Search for the cell housing the specified text and yield its [x, y] center coordinate. 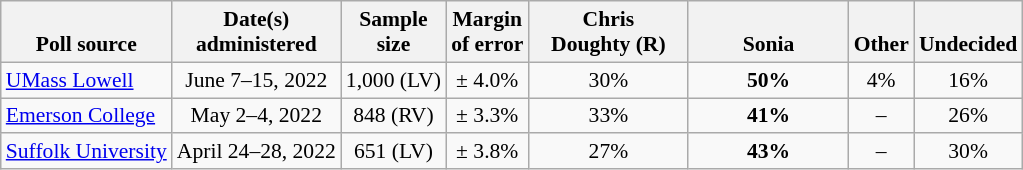
16% [968, 80]
Suffolk University [86, 152]
Marginof error [487, 32]
50% [768, 80]
Undecided [968, 32]
Poll source [86, 32]
Emerson College [86, 116]
1,000 (LV) [394, 80]
848 (RV) [394, 116]
± 4.0% [487, 80]
June 7–15, 2022 [256, 80]
± 3.3% [487, 116]
± 3.8% [487, 152]
Samplesize [394, 32]
33% [608, 116]
27% [608, 152]
4% [882, 80]
26% [968, 116]
Other [882, 32]
ChrisDoughty (R) [608, 32]
Sonia [768, 32]
41% [768, 116]
May 2–4, 2022 [256, 116]
April 24–28, 2022 [256, 152]
43% [768, 152]
UMass Lowell [86, 80]
651 (LV) [394, 152]
Date(s)administered [256, 32]
